Pinpoint the cell where the given text exists, returning its (x, y) midpoint coordinate. 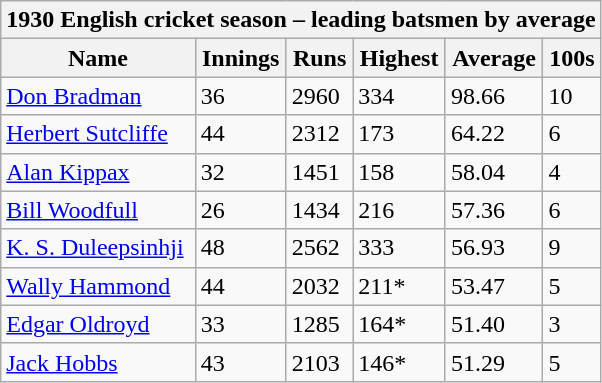
51.29 (494, 362)
57.36 (494, 210)
48 (240, 248)
2960 (319, 96)
1451 (319, 172)
Bill Woodfull (98, 210)
158 (400, 172)
146* (400, 362)
26 (240, 210)
36 (240, 96)
Wally Hammond (98, 286)
Average (494, 58)
Herbert Sutcliffe (98, 134)
K. S. Duleepsinhji (98, 248)
32 (240, 172)
333 (400, 248)
9 (572, 248)
1930 English cricket season – leading batsmen by average (301, 20)
334 (400, 96)
173 (400, 134)
4 (572, 172)
98.66 (494, 96)
2032 (319, 286)
64.22 (494, 134)
100s (572, 58)
Highest (400, 58)
10 (572, 96)
58.04 (494, 172)
2103 (319, 362)
1285 (319, 324)
Don Bradman (98, 96)
51.40 (494, 324)
216 (400, 210)
Innings (240, 58)
Runs (319, 58)
53.47 (494, 286)
43 (240, 362)
1434 (319, 210)
Edgar Oldroyd (98, 324)
Jack Hobbs (98, 362)
2312 (319, 134)
56.93 (494, 248)
211* (400, 286)
Name (98, 58)
164* (400, 324)
33 (240, 324)
2562 (319, 248)
3 (572, 324)
Alan Kippax (98, 172)
